From the cell containing the given text, extract its center point as [X, Y] coordinate. 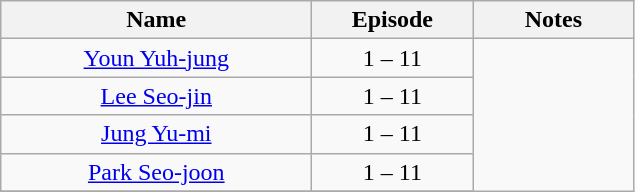
Lee Seo-jin [156, 96]
Notes [554, 20]
Youn Yuh-jung [156, 58]
Episode [392, 20]
Park Seo-joon [156, 172]
Name [156, 20]
Jung Yu-mi [156, 134]
